Scan for the cell matching the given text and deliver its (X, Y) coordinate at center. 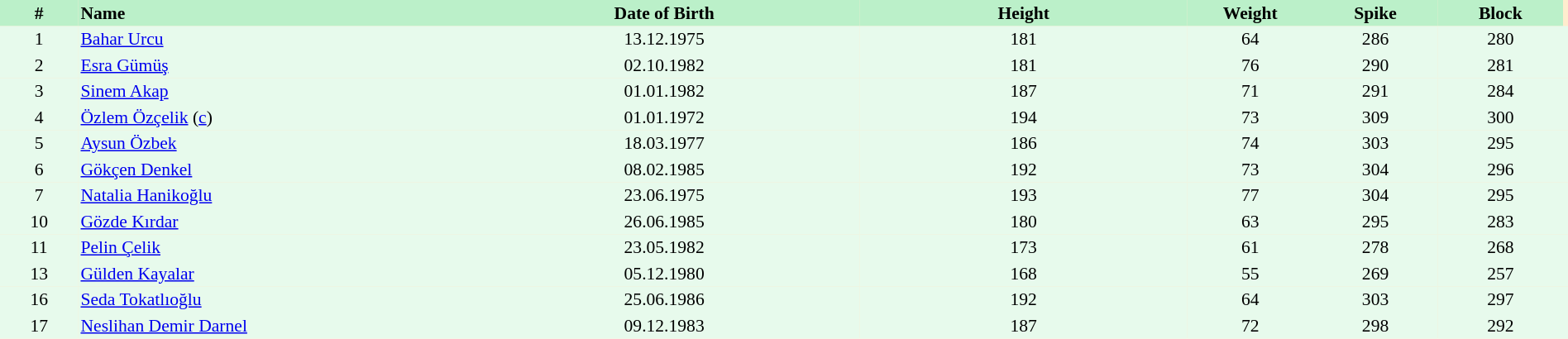
286 (1374, 40)
Gülden Kayalar (273, 274)
283 (1500, 222)
63 (1250, 222)
18.03.1977 (664, 144)
180 (1024, 222)
55 (1250, 274)
4 (39, 117)
01.01.1972 (664, 117)
6 (39, 169)
281 (1500, 65)
Weight (1250, 13)
72 (1250, 326)
194 (1024, 117)
7 (39, 195)
Gözde Kırdar (273, 222)
3 (39, 91)
08.02.1985 (664, 169)
05.12.1980 (664, 274)
284 (1500, 91)
5 (39, 144)
71 (1250, 91)
269 (1374, 274)
Esra Gümüş (273, 65)
1 (39, 40)
23.06.1975 (664, 195)
Date of Birth (664, 13)
168 (1024, 274)
# (39, 13)
300 (1500, 117)
16 (39, 299)
Name (273, 13)
76 (1250, 65)
77 (1250, 195)
Seda Tokatlıoğlu (273, 299)
186 (1024, 144)
02.10.1982 (664, 65)
257 (1500, 274)
25.06.1986 (664, 299)
74 (1250, 144)
309 (1374, 117)
Bahar Urcu (273, 40)
61 (1250, 248)
268 (1500, 248)
Özlem Özçelik (c) (273, 117)
292 (1500, 326)
11 (39, 248)
26.06.1985 (664, 222)
01.01.1982 (664, 91)
Spike (1374, 13)
278 (1374, 248)
17 (39, 326)
10 (39, 222)
298 (1374, 326)
296 (1500, 169)
Neslihan Demir Darnel (273, 326)
173 (1024, 248)
Block (1500, 13)
13 (39, 274)
Natalia Hanikoğlu (273, 195)
Pelin Çelik (273, 248)
Height (1024, 13)
23.05.1982 (664, 248)
290 (1374, 65)
Aysun Özbek (273, 144)
2 (39, 65)
291 (1374, 91)
193 (1024, 195)
297 (1500, 299)
13.12.1975 (664, 40)
Gökçen Denkel (273, 169)
09.12.1983 (664, 326)
280 (1500, 40)
Sinem Akap (273, 91)
